Extract the [x, y] coordinate from the center of the cell holding the provided text.  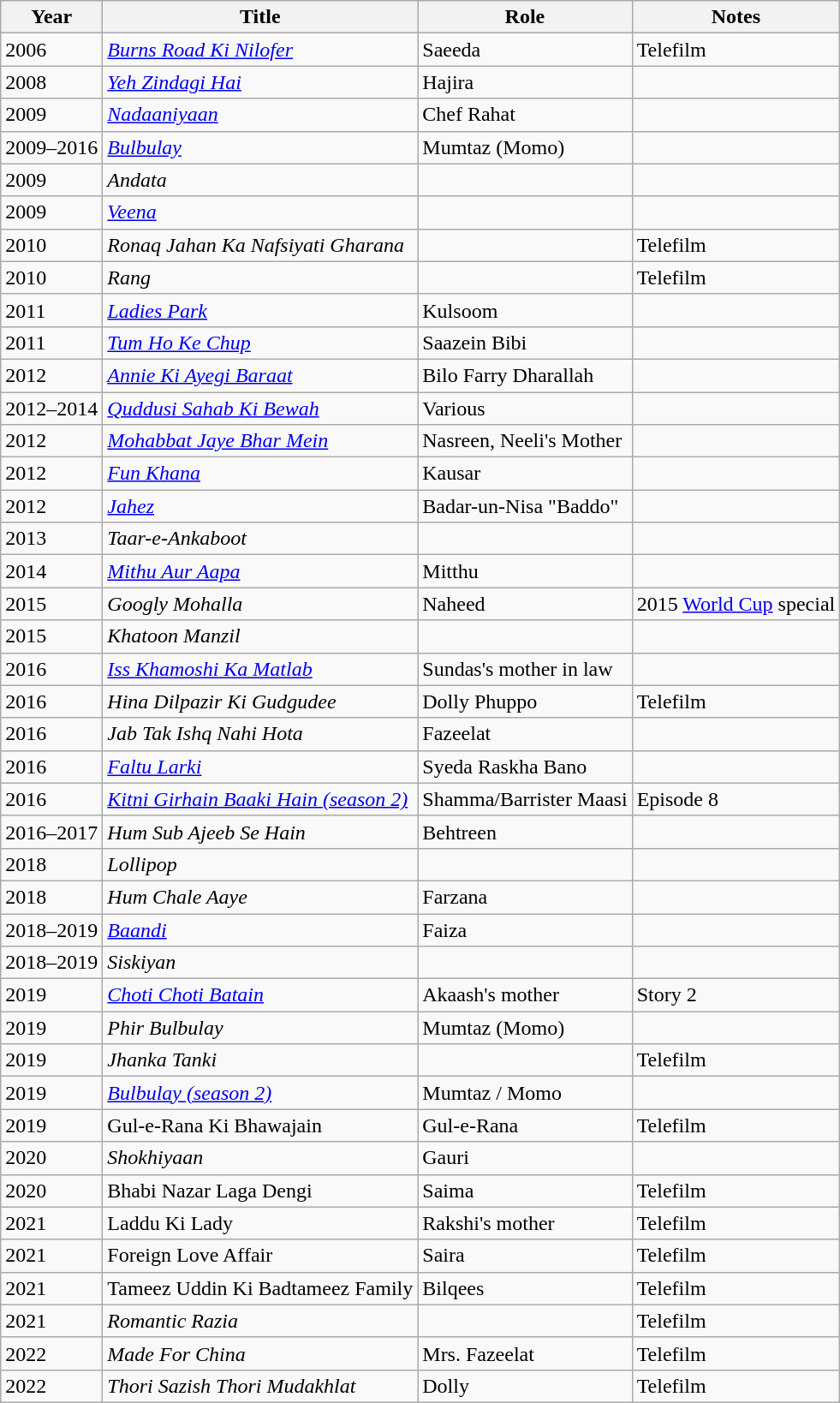
Dolly [525, 1386]
Yeh Zindagi Hai [260, 82]
Mohabbat Jaye Bhar Mein [260, 441]
Behtreen [525, 832]
Mumtaz / Momo [525, 1093]
Rakshi's mother [525, 1223]
Ladies Park [260, 310]
Shamma/Barrister Maasi [525, 799]
Made For China [260, 1353]
Gul-e-Rana Ki Bhawajain [260, 1125]
Veena [260, 212]
Quddusi Sahab Ki Bewah [260, 409]
Mithu Aur Aapa [260, 571]
Hum Sub Ajeeb Se Hain [260, 832]
Episode 8 [736, 799]
Sundas's mother in law [525, 669]
Farzana [525, 897]
Googly Mohalla [260, 604]
Iss Khamoshi Ka Matlab [260, 669]
Saeeda [525, 50]
Faiza [525, 929]
Faltu Larki [260, 767]
2012–2014 [51, 409]
Fun Khana [260, 474]
Story 2 [736, 995]
Saira [525, 1256]
Nadaaniyaan [260, 115]
2016–2017 [51, 832]
Badar-un-Nisa "Baddo" [525, 506]
Laddu Ki Lady [260, 1223]
Khatoon Manzil [260, 636]
Foreign Love Affair [260, 1256]
2013 [51, 539]
Mitthu [525, 571]
Gauri [525, 1158]
2009–2016 [51, 147]
Andata [260, 180]
Mrs. Fazeelat [525, 1353]
Nasreen, Neeli's Mother [525, 441]
Akaash's mother [525, 995]
Various [525, 409]
Year [51, 17]
2015 World Cup special [736, 604]
Jahez [260, 506]
Bulbulay [260, 147]
Bhabi Nazar Laga Dengi [260, 1191]
Baandi [260, 929]
2006 [51, 50]
Tum Ho Ke Chup [260, 343]
Saazein Bibi [525, 343]
Chef Rahat [525, 115]
Taar-e-Ankaboot [260, 539]
Bilo Farry Dharallah [525, 375]
2008 [51, 82]
Shokhiyaan [260, 1158]
Notes [736, 17]
Annie Ki Ayegi Baraat [260, 375]
Romantic Razia [260, 1321]
Lollipop [260, 864]
Jhanka Tanki [260, 1060]
Role [525, 17]
Naheed [525, 604]
Kitni Girhain Baaki Hain (season 2) [260, 799]
Hum Chale Aaye [260, 897]
Syeda Raskha Bano [525, 767]
Ronaq Jahan Ka Nafsiyati Gharana [260, 245]
Hajira [525, 82]
Bulbulay (season 2) [260, 1093]
Title [260, 17]
Tameez Uddin Ki Badtameez Family [260, 1288]
Phir Bulbulay [260, 1028]
Bilqees [525, 1288]
Kulsoom [525, 310]
Choti Choti Batain [260, 995]
Hina Dilpazir Ki Gudgudee [260, 701]
Burns Road Ki Nilofer [260, 50]
2014 [51, 571]
Jab Tak Ishq Nahi Hota [260, 734]
Fazeelat [525, 734]
Saima [525, 1191]
Gul-e-Rana [525, 1125]
Thori Sazish Thori Mudakhlat [260, 1386]
Dolly Phuppo [525, 701]
Kausar [525, 474]
Rang [260, 278]
Siskiyan [260, 963]
